Find where the given text appears and provide that cell's center as [X, Y] coordinate. 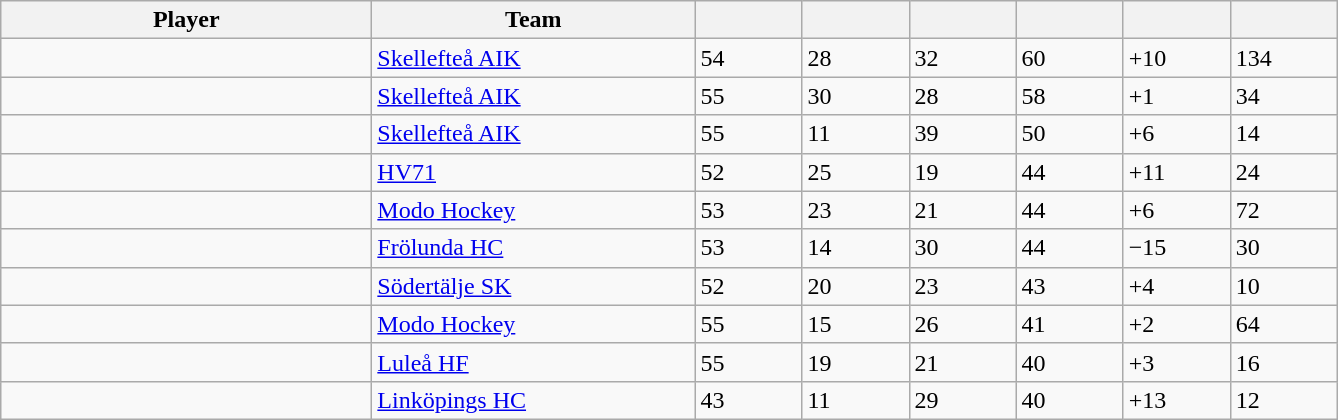
−15 [1176, 248]
20 [856, 286]
HV71 [534, 172]
Team [534, 20]
26 [962, 324]
15 [856, 324]
54 [748, 58]
16 [1284, 362]
39 [962, 134]
Luleå HF [534, 362]
72 [1284, 210]
+2 [1176, 324]
50 [1070, 134]
Linköpings HC [534, 400]
+3 [1176, 362]
Player [186, 20]
Frölunda HC [534, 248]
+4 [1176, 286]
32 [962, 58]
64 [1284, 324]
134 [1284, 58]
+11 [1176, 172]
10 [1284, 286]
+1 [1176, 96]
25 [856, 172]
60 [1070, 58]
12 [1284, 400]
41 [1070, 324]
+10 [1176, 58]
Södertälje SK [534, 286]
34 [1284, 96]
29 [962, 400]
58 [1070, 96]
+13 [1176, 400]
24 [1284, 172]
